Return (X, Y) of the center of cell containing provided text 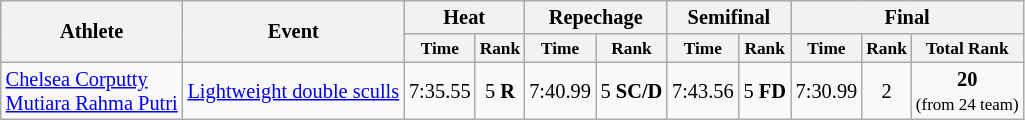
5 R (500, 91)
Chelsea CorputtyMutiara Rahma Putri (92, 91)
Repechage (596, 17)
Semifinal (729, 17)
Event (294, 31)
Total Rank (968, 48)
7:30.99 (826, 91)
20 (from 24 team) (968, 91)
Lightweight double sculls (294, 91)
Heat (464, 17)
7:35.55 (440, 91)
5 SC/D (632, 91)
Final (908, 17)
7:43.56 (702, 91)
2 (886, 91)
7:40.99 (560, 91)
Athlete (92, 31)
5 FD (765, 91)
